For the text-containing cell, return its midpoint in [x, y] coordinate format. 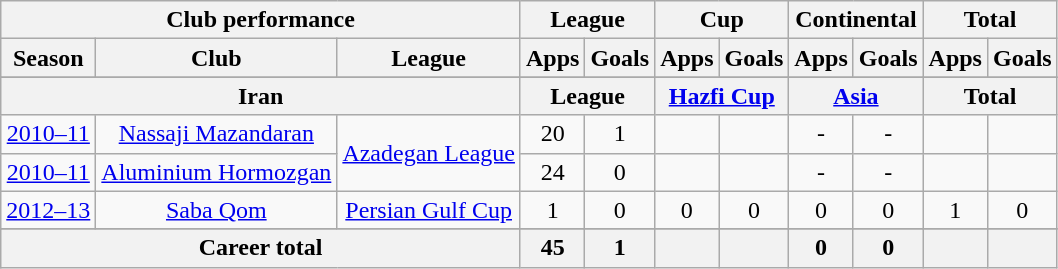
Saba Qom [216, 210]
Career total [261, 248]
Club performance [261, 20]
Club [216, 58]
45 [552, 248]
Cup [722, 20]
Azadegan League [429, 153]
Hazfi Cup [722, 96]
24 [552, 172]
Iran [261, 96]
Asia [856, 96]
20 [552, 134]
Nassaji Mazandaran [216, 134]
Aluminium Hormozgan [216, 172]
2012–13 [48, 210]
Persian Gulf Cup [429, 210]
Continental [856, 20]
Season [48, 58]
